Scan for the cell matching the given text and deliver its (X, Y) coordinate at center. 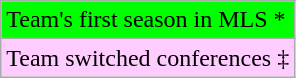
Team switched conferences ‡ (148, 58)
Team's first season in MLS * (148, 20)
